Determine the [X, Y] coordinate at the center of the cell enclosing the given text.  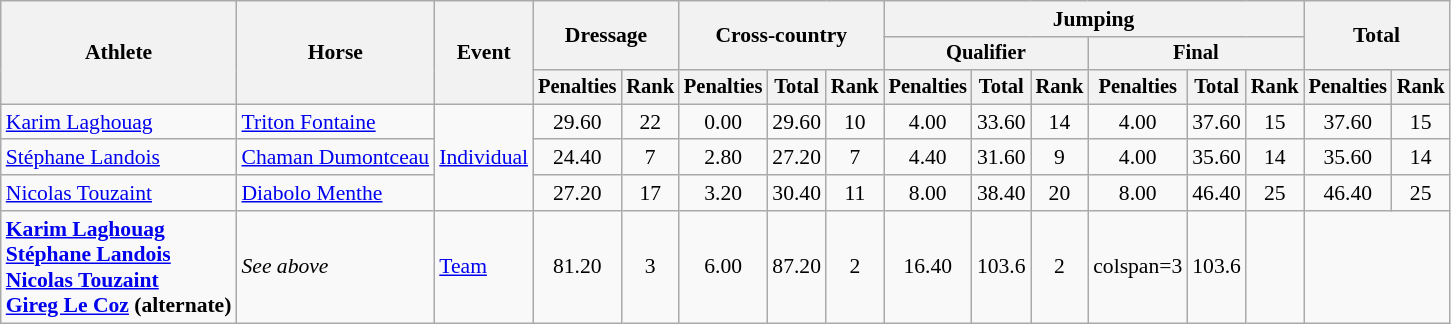
0.00 [723, 122]
9 [1060, 158]
Nicolas Touzaint [119, 193]
81.20 [577, 267]
Final [1196, 54]
Qualifier [986, 54]
colspan=3 [1138, 267]
10 [855, 122]
Karim Laghouag [119, 122]
Dressage [606, 36]
Chaman Dumontceau [335, 158]
20 [1060, 193]
Triton Fontaine [335, 122]
11 [855, 193]
22 [650, 122]
3 [650, 267]
33.60 [1002, 122]
16.40 [928, 267]
Jumping [1094, 19]
Individual [484, 158]
4.40 [928, 158]
31.60 [1002, 158]
Horse [335, 52]
6.00 [723, 267]
17 [650, 193]
Athlete [119, 52]
2.80 [723, 158]
Team [484, 267]
Event [484, 52]
30.40 [796, 193]
3.20 [723, 193]
87.20 [796, 267]
Stéphane Landois [119, 158]
Diabolo Menthe [335, 193]
24.40 [577, 158]
Cross-country [782, 36]
Karim LaghouagStéphane LandoisNicolas TouzaintGireg Le Coz (alternate) [119, 267]
38.40 [1002, 193]
See above [335, 267]
